Detect which cell encompasses the target text, then output its (X, Y) center coordinate. 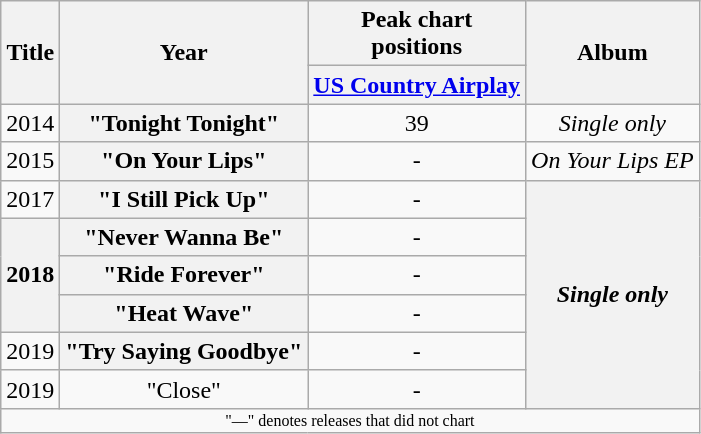
39 (417, 123)
US Country Airplay (417, 85)
"Ride Forever" (184, 275)
"Tonight Tonight" (184, 123)
"—" denotes releases that did not chart (350, 420)
"Try Saying Goodbye" (184, 351)
2018 (30, 275)
"Never Wanna Be" (184, 237)
On Your Lips EP (613, 161)
Year (184, 52)
2014 (30, 123)
Peak chartpositions (417, 34)
Album (613, 52)
2017 (30, 199)
"I Still Pick Up" (184, 199)
"Heat Wave" (184, 313)
2015 (30, 161)
"Close" (184, 389)
Title (30, 52)
"On Your Lips" (184, 161)
